Output the (x, y) coordinate of the center of the cell containing the given text.  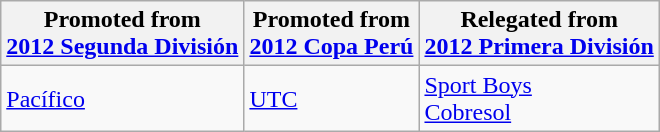
Relegated from2012 Primera División (539, 34)
Pacífico (122, 98)
Promoted from2012 Segunda División (122, 34)
UTC (332, 98)
Sport Boys Cobresol (539, 98)
Promoted from2012 Copa Perú (332, 34)
